Locate the cell with the specified text and output its [x, y] center coordinate. 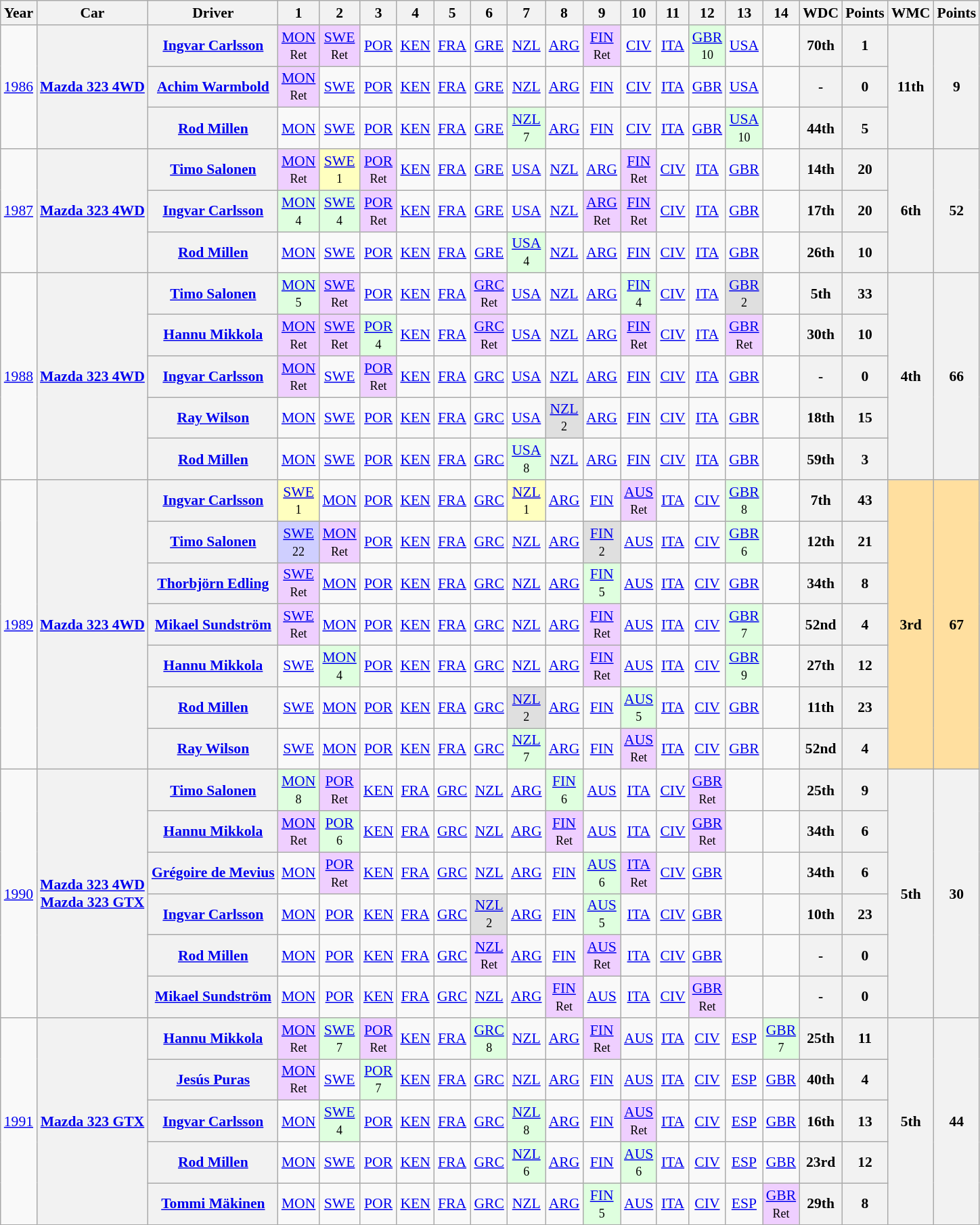
Mazda 323 GTX [92, 1121]
23rd [820, 1163]
7th [820, 501]
GBR9 [744, 666]
WDC [820, 13]
29th [820, 1203]
FIN2 [602, 541]
Tommi Mäkinen [213, 1203]
Achim Warmbold [213, 87]
15 [865, 418]
SWE7 [340, 1038]
Thorbjörn Edling [213, 583]
4th [911, 377]
Driver [213, 13]
NZL6 [527, 1163]
USA10 [744, 129]
44 [957, 1121]
ITARet [639, 873]
USA8 [527, 459]
1990 [19, 893]
MON8 [299, 790]
1989 [19, 625]
16th [820, 1121]
FIN4 [639, 294]
GBR8 [744, 501]
POR6 [340, 831]
17th [820, 211]
NZL1 [527, 501]
2 [340, 13]
30 [957, 893]
WMC [911, 13]
27th [820, 666]
44th [820, 129]
Jesús Puras [213, 1080]
1986 [19, 87]
18th [820, 418]
1991 [19, 1121]
7 [527, 13]
Year [19, 13]
USA4 [527, 252]
52 [957, 211]
43 [865, 501]
Mazda 323 4WDMazda 323 GTX [92, 893]
70th [820, 46]
POR4 [378, 336]
1988 [19, 377]
ARGRet [602, 211]
SWE22 [299, 541]
12th [820, 541]
14th [820, 169]
POR7 [378, 1080]
FIN6 [564, 790]
33 [865, 294]
21 [865, 541]
30th [820, 336]
GBR2 [744, 294]
6th [911, 211]
67 [957, 625]
NZL8 [527, 1121]
Grégoire de Mevius [213, 873]
3rd [911, 625]
14 [781, 13]
NZLRet [489, 956]
GBR6 [744, 541]
10th [820, 914]
MON5 [299, 294]
66 [957, 377]
GBR10 [708, 46]
1987 [19, 211]
59th [820, 459]
26th [820, 252]
GRC8 [489, 1038]
40th [820, 1080]
Car [92, 13]
